Search for the cell housing the specified text and yield its (X, Y) center coordinate. 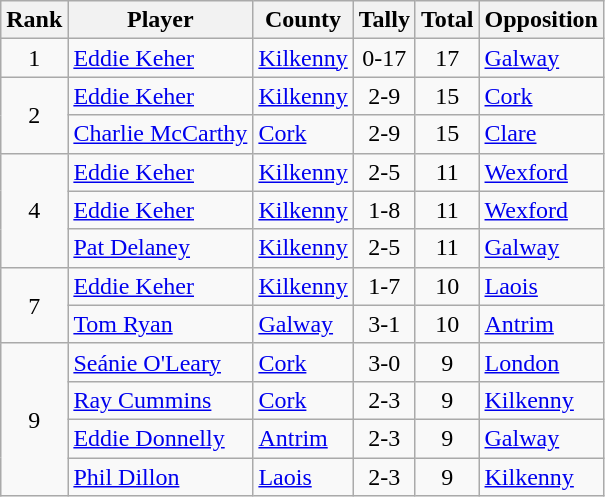
County (303, 20)
1 (34, 58)
Eddie Donnelly (160, 438)
17 (447, 58)
London (541, 362)
Charlie McCarthy (160, 134)
2 (34, 115)
Clare (541, 134)
3-0 (384, 362)
Player (160, 20)
Seánie O'Leary (160, 362)
Ray Cummins (160, 400)
Pat Delaney (160, 248)
Phil Dillon (160, 477)
Total (447, 20)
1-7 (384, 286)
Tally (384, 20)
3-1 (384, 324)
0-17 (384, 58)
Rank (34, 20)
1-8 (384, 210)
Tom Ryan (160, 324)
Opposition (541, 20)
4 (34, 210)
7 (34, 305)
